Detect which cell encompasses the target text, then output its [x, y] center coordinate. 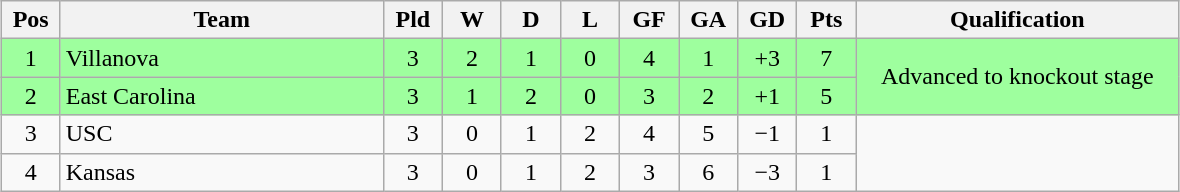
GD [768, 20]
L [590, 20]
Kansas [222, 172]
USC [222, 134]
−3 [768, 172]
D [530, 20]
7 [826, 58]
+1 [768, 96]
6 [708, 172]
Pts [826, 20]
Qualification [1018, 20]
Team [222, 20]
Pld [412, 20]
W [472, 20]
East Carolina [222, 96]
Villanova [222, 58]
−1 [768, 134]
GF [650, 20]
+3 [768, 58]
Advanced to knockout stage [1018, 77]
GA [708, 20]
Pos [30, 20]
